Identify which cell holds the provided text, then report its (X, Y) central coordinate. 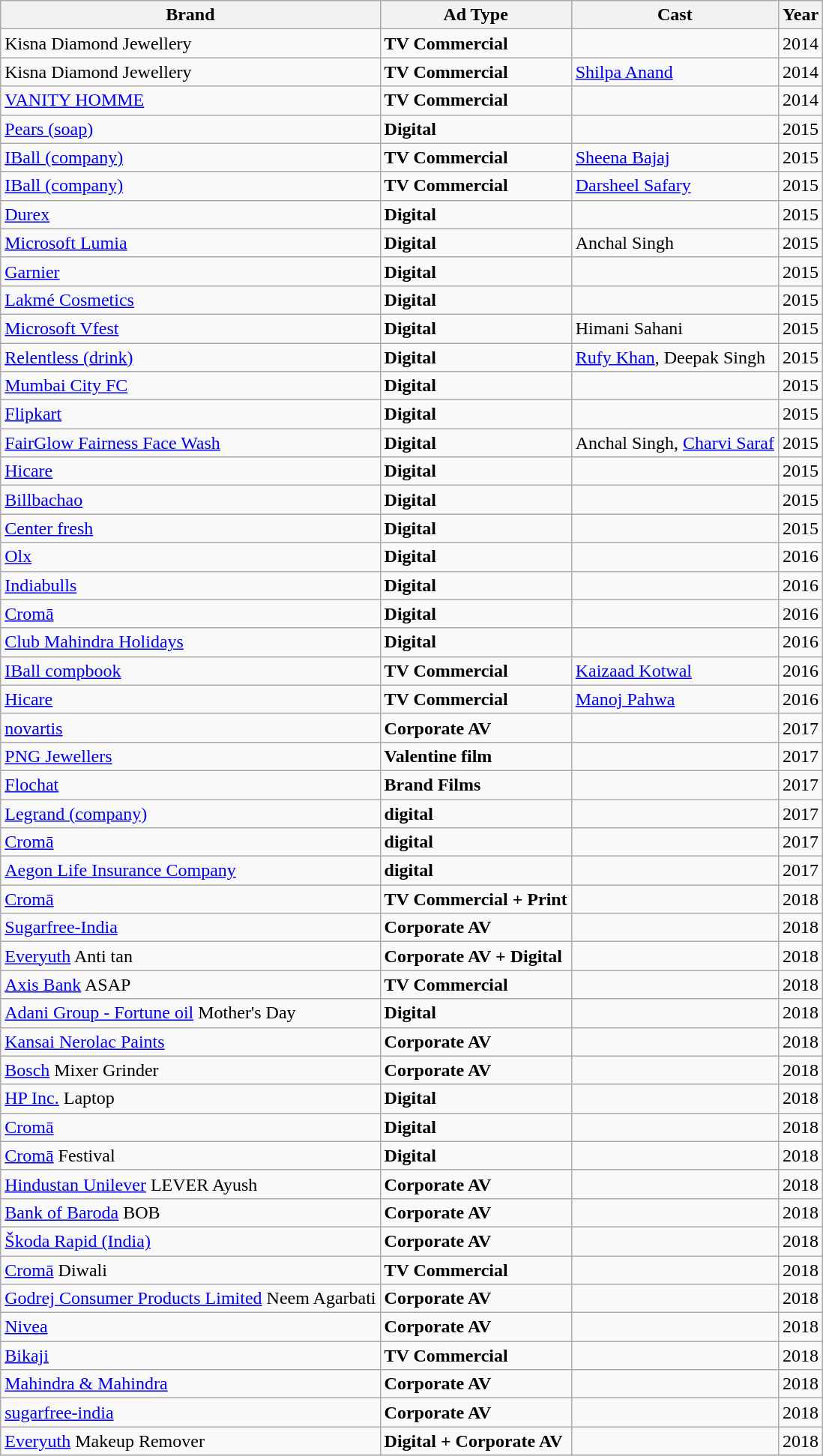
Mahindra & Mahindra (190, 1384)
Hindustan Unilever LEVER Ayush (190, 1184)
Everyuth Anti tan (190, 956)
Bikaji (190, 1356)
Durex (190, 214)
Manoj Pahwa (675, 699)
sugarfree-india (190, 1413)
Darsheel Safary (675, 186)
Cromā Festival (190, 1156)
novartis (190, 728)
Škoda Rapid (India) (190, 1241)
Axis Bank ASAP (190, 985)
Anchal Singh (675, 243)
Aegon Life Insurance Company (190, 871)
IBall compbook (190, 671)
Mumbai City FC (190, 386)
Cast (675, 15)
Bosch Mixer Grinder (190, 1070)
Brand (190, 15)
Nivea (190, 1327)
Rufy Khan, Deepak Singh (675, 357)
Shilpa Anand (675, 72)
Center fresh (190, 528)
Legrand (company) (190, 813)
Ad Type (475, 15)
Indiabulls (190, 585)
Digital + Corporate AV (475, 1441)
Garnier (190, 271)
HP Inc. Laptop (190, 1099)
Microsoft Lumia (190, 243)
Sugarfree-India (190, 928)
Everyuth Makeup Remover (190, 1441)
Anchal Singh, Charvi Saraf (675, 443)
Cromā Diwali (190, 1270)
Kaizaad Kotwal (675, 671)
PNG Jewellers (190, 756)
Relentless (drink) (190, 357)
Pears (soap) (190, 129)
FairGlow Fairness Face Wash (190, 443)
Microsoft Vfest (190, 328)
Adani Group - Fortune oil Mother's Day (190, 1013)
Club Mahindra Holidays (190, 642)
Himani Sahani (675, 328)
Bank of Baroda BOB (190, 1212)
Godrej Consumer Products Limited Neem Agarbati (190, 1299)
TV Commercial + Print (475, 899)
Valentine film (475, 756)
VANITY HOMME (190, 100)
Year (801, 15)
Kansai Nerolac Paints (190, 1042)
Corporate AV + Digital (475, 956)
Billbachao (190, 500)
Flipkart (190, 414)
Lakmé Cosmetics (190, 300)
Sheena Bajaj (675, 157)
Flochat (190, 785)
Brand Films (475, 785)
Olx (190, 557)
